Determine the (X, Y) coordinate at the center of the cell enclosing the given text.  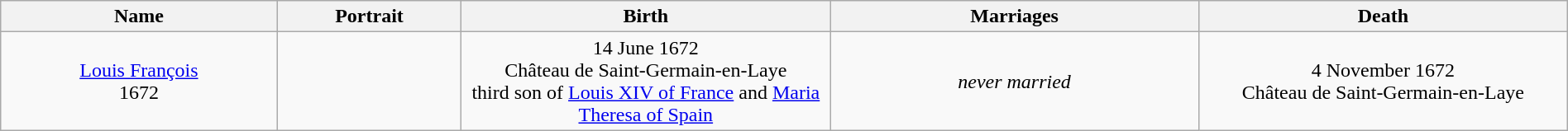
Louis François1672 (139, 81)
never married (1015, 81)
Name (139, 16)
Birth (646, 16)
Death (1383, 16)
14 June 1672Château de Saint-Germain-en-Layethird son of Louis XIV of France and Maria Theresa of Spain (646, 81)
4 November 1672Château de Saint-Germain-en-Laye (1383, 81)
Portrait (369, 16)
Marriages (1015, 16)
